Detect which cell encompasses the target text, then output its [x, y] center coordinate. 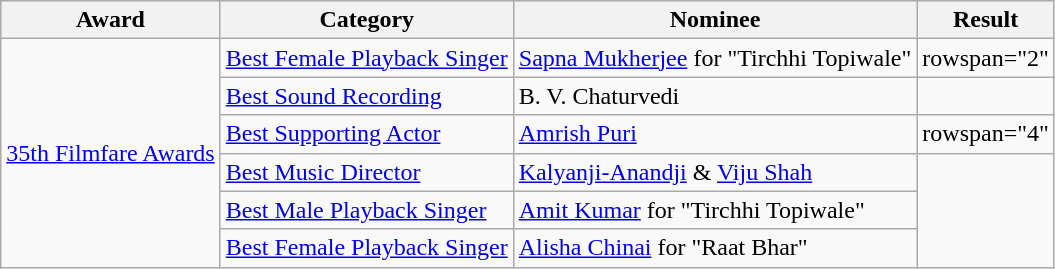
Best Sound Recording [366, 96]
Amrish Puri [715, 134]
Best Male Playback Singer [366, 210]
B. V. Chaturvedi [715, 96]
Nominee [715, 20]
Best Supporting Actor [366, 134]
Award [110, 20]
rowspan="2" [986, 58]
Alisha Chinai for "Raat Bhar" [715, 248]
Amit Kumar for "Tirchhi Topiwale" [715, 210]
rowspan="4" [986, 134]
Sapna Mukherjee for "Tirchhi Topiwale" [715, 58]
35th Filmfare Awards [110, 153]
Category [366, 20]
Kalyanji-Anandji & Viju Shah [715, 172]
Result [986, 20]
Best Music Director [366, 172]
